Extract the [x, y] coordinate from the center of the cell holding the provided text.  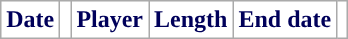
Length [191, 20]
Player [110, 20]
Date [30, 20]
End date [285, 20]
